Identify which cell holds the provided text, then report its (X, Y) central coordinate. 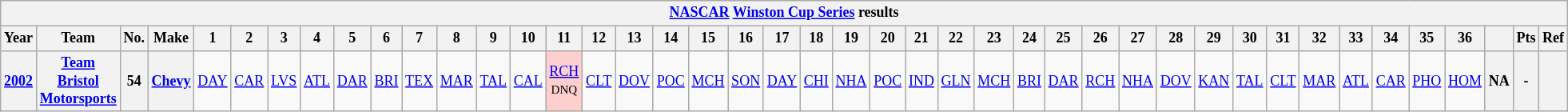
8 (456, 38)
Make (171, 38)
3 (285, 38)
GLN (956, 81)
18 (817, 38)
- (1526, 81)
SON (746, 81)
2 (249, 38)
CHI (817, 81)
31 (1283, 38)
35 (1427, 38)
Year (19, 38)
NA (1499, 81)
Ref (1554, 38)
30 (1250, 38)
13 (635, 38)
5 (352, 38)
HOM (1466, 81)
23 (994, 38)
IND (922, 81)
6 (387, 38)
PHO (1427, 81)
LVS (285, 81)
Team Bristol Motorsports (78, 81)
16 (746, 38)
28 (1176, 38)
2002 (19, 81)
Chevy (171, 81)
26 (1100, 38)
CAL (527, 81)
25 (1063, 38)
34 (1391, 38)
17 (782, 38)
Team (78, 38)
20 (888, 38)
24 (1029, 38)
15 (708, 38)
TEX (420, 81)
54 (134, 81)
36 (1466, 38)
12 (599, 38)
RCH (1100, 81)
No. (134, 38)
11 (564, 38)
NASCAR Winston Cup Series results (785, 13)
32 (1319, 38)
1 (213, 38)
14 (671, 38)
33 (1356, 38)
10 (527, 38)
Pts (1526, 38)
KAN (1214, 81)
21 (922, 38)
19 (851, 38)
29 (1214, 38)
7 (420, 38)
27 (1138, 38)
4 (317, 38)
RCHDNQ (564, 81)
22 (956, 38)
9 (493, 38)
